Return (x, y) of the center of cell containing provided text 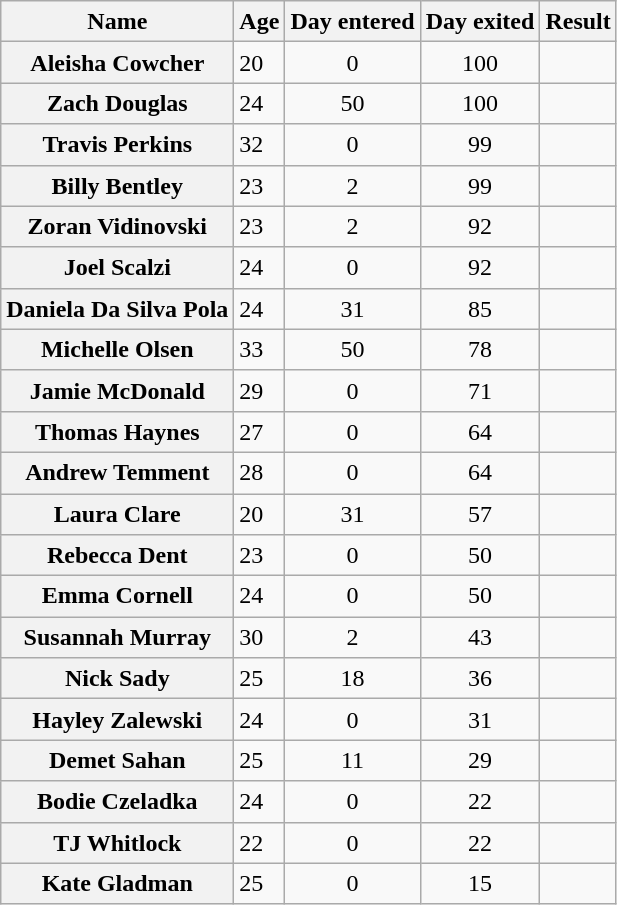
Joel Scalzi (118, 268)
Zoran Vidinovski (118, 226)
57 (480, 514)
Jamie McDonald (118, 390)
Day entered (352, 22)
71 (480, 390)
Day exited (480, 22)
Andrew Temment (118, 472)
30 (260, 638)
Demet Sahan (118, 760)
Result (578, 22)
Michelle Olsen (118, 350)
Rebecca Dent (118, 556)
Susannah Murray (118, 638)
Name (118, 22)
Zach Douglas (118, 104)
Nick Sady (118, 678)
85 (480, 308)
15 (480, 884)
33 (260, 350)
18 (352, 678)
Bodie Czeladka (118, 802)
Hayley Zalewski (118, 720)
43 (480, 638)
Aleisha Cowcher (118, 62)
Kate Gladman (118, 884)
32 (260, 144)
Age (260, 22)
Laura Clare (118, 514)
Billy Bentley (118, 186)
78 (480, 350)
Travis Perkins (118, 144)
11 (352, 760)
Emma Cornell (118, 596)
Daniela Da Silva Pola (118, 308)
Thomas Haynes (118, 432)
28 (260, 472)
36 (480, 678)
27 (260, 432)
TJ Whitlock (118, 842)
